From the cell containing the given text, extract its center point as (x, y) coordinate. 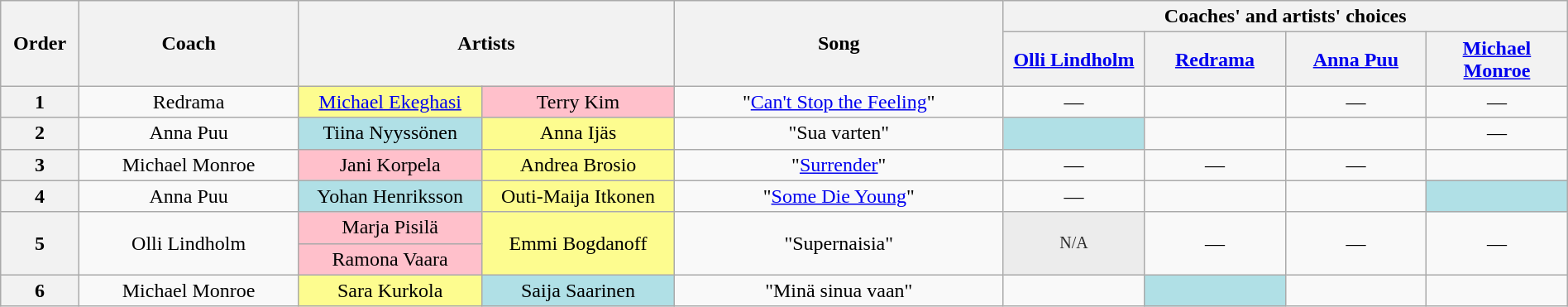
Jani Korpela (390, 165)
3 (40, 165)
4 (40, 196)
Michael Ekeghasi (390, 102)
Tiina Nyyssönen (390, 133)
Song (839, 43)
Artists (486, 43)
"Surrender" (839, 165)
Ramona Vaara (390, 259)
Saija Saarinen (579, 290)
Yohan Henriksson (390, 196)
2 (40, 133)
"Can't Stop the Feeling" (839, 102)
6 (40, 290)
Anna Ijäs (579, 133)
"Some Die Young" (839, 196)
"Minä sinua vaan" (839, 290)
"Sua varten" (839, 133)
Outi-Maija Itkonen (579, 196)
1 (40, 102)
Sara Kurkola (390, 290)
5 (40, 243)
Order (40, 43)
Terry Kim (579, 102)
Coaches' and artists' choices (1285, 17)
Coach (189, 43)
Emmi Bogdanoff (579, 243)
N/A (1073, 243)
Andrea Brosio (579, 165)
"Supernaisia" (839, 243)
Marja Pisilä (390, 228)
